Output the [X, Y] coordinate of the center of the cell containing the given text.  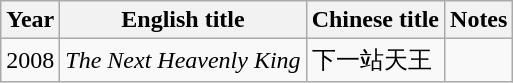
Chinese title [375, 20]
2008 [30, 60]
English title [183, 20]
下一站天王 [375, 60]
Notes [479, 20]
Year [30, 20]
The Next Heavenly King [183, 60]
